Locate the cell with the specified text and output its [x, y] center coordinate. 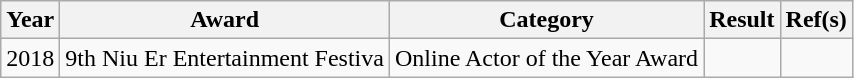
Ref(s) [816, 20]
Category [546, 20]
Award [225, 20]
Online Actor of the Year Award [546, 58]
Result [742, 20]
9th Niu Er Entertainment Festiva [225, 58]
2018 [30, 58]
Year [30, 20]
